Determine the (x, y) coordinate at the center of the cell enclosing the given text.  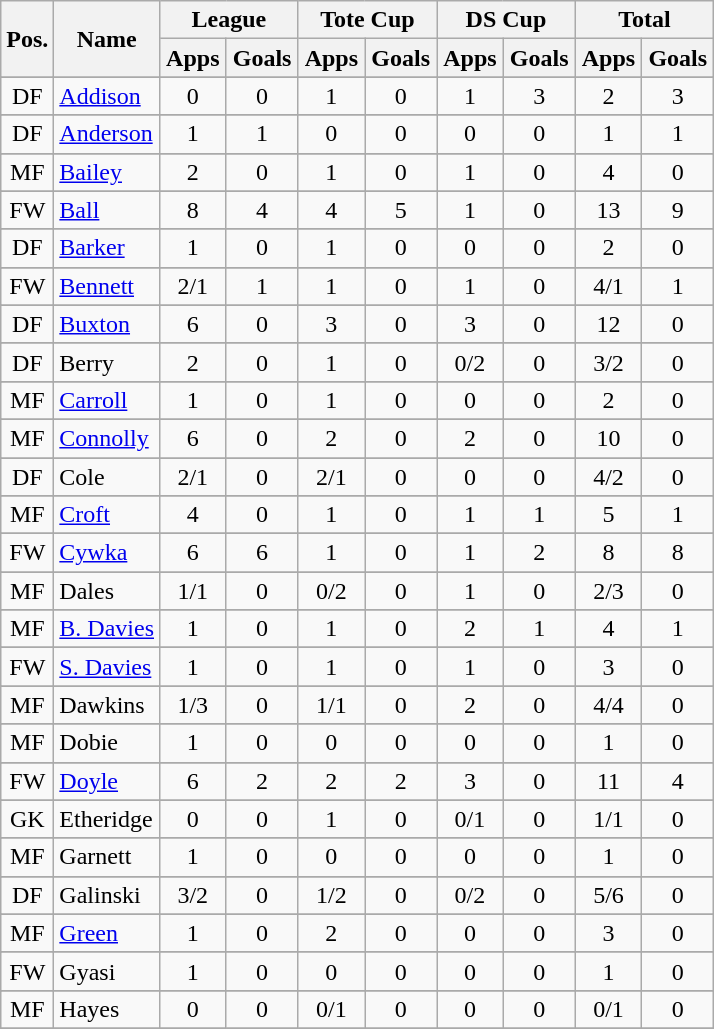
Etheridge (107, 819)
Pos. (28, 39)
Cole (107, 477)
Berry (107, 362)
11 (608, 781)
B. Davies (107, 629)
Dawkins (107, 705)
Cywka (107, 553)
Bailey (107, 172)
Dobie (107, 743)
Croft (107, 515)
GK (28, 819)
Carroll (107, 400)
2/3 (608, 591)
DS Cup (506, 20)
S. Davies (107, 667)
Name (107, 39)
League (230, 20)
Tote Cup (368, 20)
Green (107, 933)
Barker (107, 248)
4/1 (608, 286)
Addison (107, 96)
Connolly (107, 438)
4/4 (608, 705)
Bennett (107, 286)
Garnett (107, 857)
9 (678, 210)
Dales (107, 591)
Ball (107, 210)
Total (644, 20)
Buxton (107, 324)
10 (608, 438)
1/2 (332, 895)
13 (608, 210)
5/6 (608, 895)
4/2 (608, 477)
Hayes (107, 1009)
12 (608, 324)
1/3 (194, 705)
Doyle (107, 781)
Anderson (107, 134)
Galinski (107, 895)
Gyasi (107, 971)
